Detect which cell encompasses the target text, then output its [x, y] center coordinate. 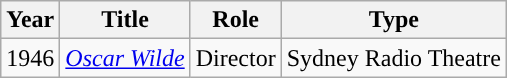
Type [394, 20]
Director [236, 58]
Title [125, 20]
Sydney Radio Theatre [394, 58]
Year [30, 20]
Role [236, 20]
1946 [30, 58]
Oscar Wilde [125, 58]
